Determine the (x, y) coordinate at the center of the cell enclosing the given text.  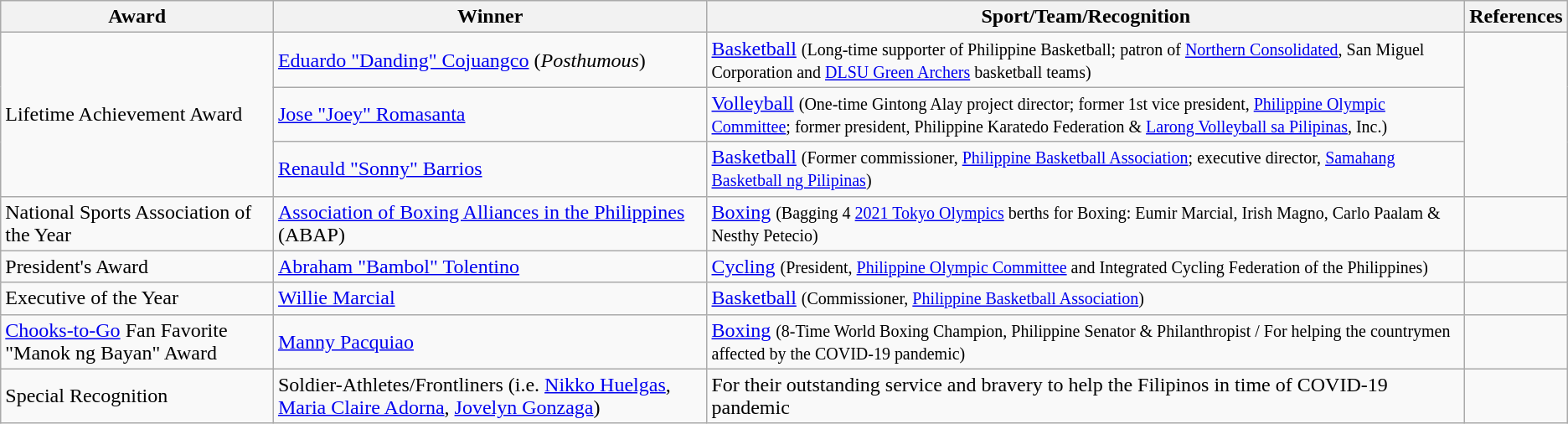
Soldier-Athletes/Frontliners (i.e. Nikko Huelgas, Maria Claire Adorna, Jovelyn Gonzaga) (490, 396)
Willie Marcial (490, 298)
References (1516, 17)
Abraham "Bambol" Tolentino (490, 266)
National Sports Association of the Year (137, 223)
Manny Pacquiao (490, 342)
Winner (490, 17)
Basketball (Former commissioner, Philippine Basketball Association; executive director, Samahang Basketball ng Pilipinas) (1086, 169)
Renauld "Sonny" Barrios (490, 169)
Chooks-to-Go Fan Favorite "Manok ng Bayan" Award (137, 342)
Cycling (President, Philippine Olympic Committee and Integrated Cycling Federation of the Philippines) (1086, 266)
Special Recognition (137, 396)
Sport/Team/Recognition (1086, 17)
For their outstanding service and bravery to help the Filipinos in time of COVID-19 pandemic (1086, 396)
Award (137, 17)
Executive of the Year (137, 298)
President's Award (137, 266)
Association of Boxing Alliances in the Philippines (ABAP) (490, 223)
Jose "Joey" Romasanta (490, 114)
Eduardo "Danding" Cojuangco (Posthumous) (490, 60)
Boxing (Bagging 4 2021 Tokyo Olympics berths for Boxing: Eumir Marcial, Irish Magno, Carlo Paalam & Nesthy Petecio) (1086, 223)
Basketball (Commissioner, Philippine Basketball Association) (1086, 298)
Boxing (8-Time World Boxing Champion, Philippine Senator & Philanthropist / For helping the countrymen affected by the COVID-19 pandemic) (1086, 342)
Lifetime Achievement Award (137, 114)
